Search for the cell housing the specified text and yield its (X, Y) center coordinate. 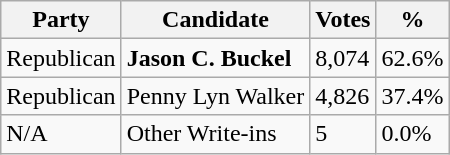
Other Write-ins (216, 134)
Jason C. Buckel (216, 58)
37.4% (412, 96)
5 (343, 134)
62.6% (412, 58)
Votes (343, 20)
0.0% (412, 134)
Party (61, 20)
N/A (61, 134)
8,074 (343, 58)
4,826 (343, 96)
% (412, 20)
Candidate (216, 20)
Penny Lyn Walker (216, 96)
